Determine the [x, y] coordinate at the center of the cell enclosing the given text.  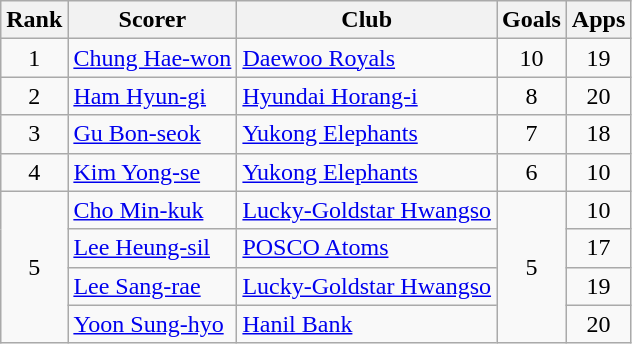
Yoon Sung-hyo [152, 324]
Chung Hae-won [152, 58]
6 [532, 172]
Lee Sang-rae [152, 286]
18 [598, 134]
Apps [598, 20]
Daewoo Royals [367, 58]
POSCO Atoms [367, 248]
Scorer [152, 20]
3 [34, 134]
Kim Yong-se [152, 172]
Rank [34, 20]
Hanil Bank [367, 324]
1 [34, 58]
Club [367, 20]
Hyundai Horang-i [367, 96]
Ham Hyun-gi [152, 96]
4 [34, 172]
17 [598, 248]
Cho Min-kuk [152, 210]
2 [34, 96]
8 [532, 96]
Gu Bon-seok [152, 134]
Lee Heung-sil [152, 248]
7 [532, 134]
Goals [532, 20]
